Search for the cell housing the specified text and yield its (x, y) center coordinate. 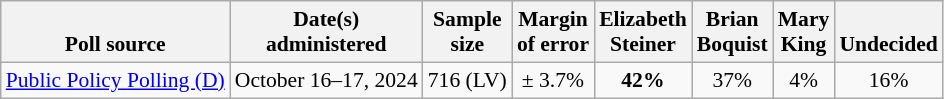
Samplesize (468, 32)
4% (804, 80)
Date(s)administered (326, 32)
October 16–17, 2024 (326, 80)
Poll source (116, 32)
Undecided (888, 32)
BrianBoquist (732, 32)
Public Policy Polling (D) (116, 80)
MaryKing (804, 32)
± 3.7% (553, 80)
16% (888, 80)
37% (732, 80)
716 (LV) (468, 80)
ElizabethSteiner (643, 32)
42% (643, 80)
Marginof error (553, 32)
